Capture the cell that displays the provided text and extract its [x, y] central coordinate. 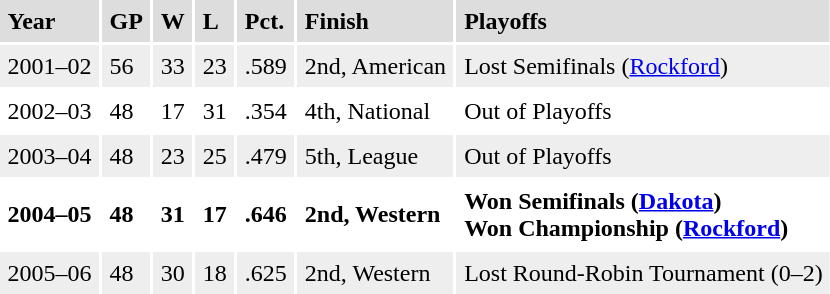
Year [50, 21]
2nd, American [375, 66]
L [214, 21]
18 [214, 273]
2003–04 [50, 156]
33 [172, 66]
56 [126, 66]
.479 [266, 156]
.625 [266, 273]
.589 [266, 66]
W [172, 21]
.646 [266, 214]
Finish [375, 21]
.354 [266, 111]
GP [126, 21]
4th, National [375, 111]
2004–05 [50, 214]
5th, League [375, 156]
2002–03 [50, 111]
2005–06 [50, 273]
25 [214, 156]
Pct. [266, 21]
2001–02 [50, 66]
30 [172, 273]
